From the cell containing the given text, extract its center point as [x, y] coordinate. 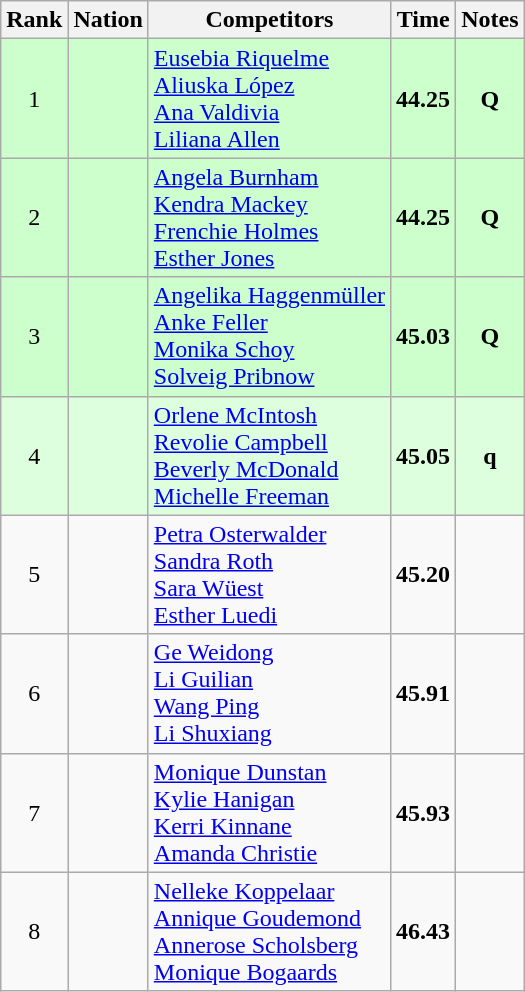
8 [34, 932]
1 [34, 98]
q [490, 456]
Angela BurnhamKendra MackeyFrenchie HolmesEsther Jones [269, 218]
45.05 [424, 456]
45.93 [424, 812]
Eusebia RiquelmeAliuska LópezAna ValdiviaLiliana Allen [269, 98]
Monique DunstanKylie HaniganKerri KinnaneAmanda Christie [269, 812]
Competitors [269, 20]
45.03 [424, 336]
Ge WeidongLi GuilianWang PingLi Shuxiang [269, 694]
3 [34, 336]
Petra OsterwalderSandra RothSara WüestEsther Luedi [269, 574]
5 [34, 574]
Angelika HaggenmüllerAnke FellerMonika SchoySolveig Pribnow [269, 336]
6 [34, 694]
Nelleke KoppelaarAnnique GoudemondAnnerose ScholsbergMonique Bogaards [269, 932]
Time [424, 20]
Notes [490, 20]
Rank [34, 20]
45.20 [424, 574]
4 [34, 456]
Nation [108, 20]
2 [34, 218]
Orlene McIntoshRevolie CampbellBeverly McDonaldMichelle Freeman [269, 456]
46.43 [424, 932]
45.91 [424, 694]
7 [34, 812]
